Locate the cell with the specified text and output its [X, Y] center coordinate. 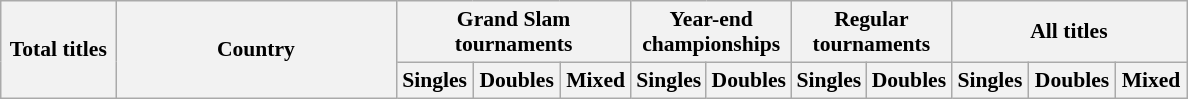
Country [256, 50]
All titles [1068, 32]
Regulartournaments [871, 32]
Grand Slamtournaments [514, 32]
Year-endchampionships [711, 32]
Total titles [58, 50]
